For the text-containing cell, return its midpoint in (X, Y) coordinate format. 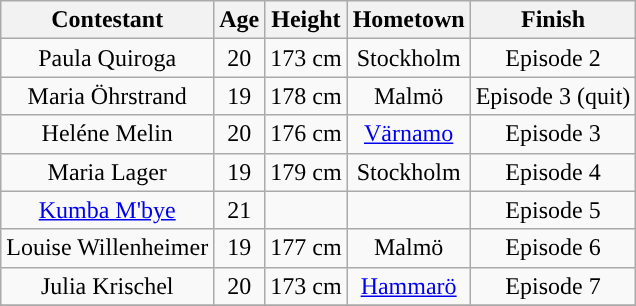
Heléne Melin (108, 134)
Episode 3 (553, 134)
179 cm (306, 172)
Hammarö (408, 286)
Hometown (408, 20)
Paula Quiroga (108, 58)
Maria Öhrstrand (108, 96)
177 cm (306, 248)
Julia Krischel (108, 286)
Age (240, 20)
Episode 5 (553, 210)
Maria Lager (108, 172)
Kumba M'bye (108, 210)
178 cm (306, 96)
Episode 7 (553, 286)
Episode 2 (553, 58)
Episode 4 (553, 172)
Episode 3 (quit) (553, 96)
Värnamo (408, 134)
Finish (553, 20)
Height (306, 20)
Louise Willenheimer (108, 248)
21 (240, 210)
176 cm (306, 134)
Episode 6 (553, 248)
Contestant (108, 20)
